Scan for the cell matching the given text and deliver its (x, y) coordinate at center. 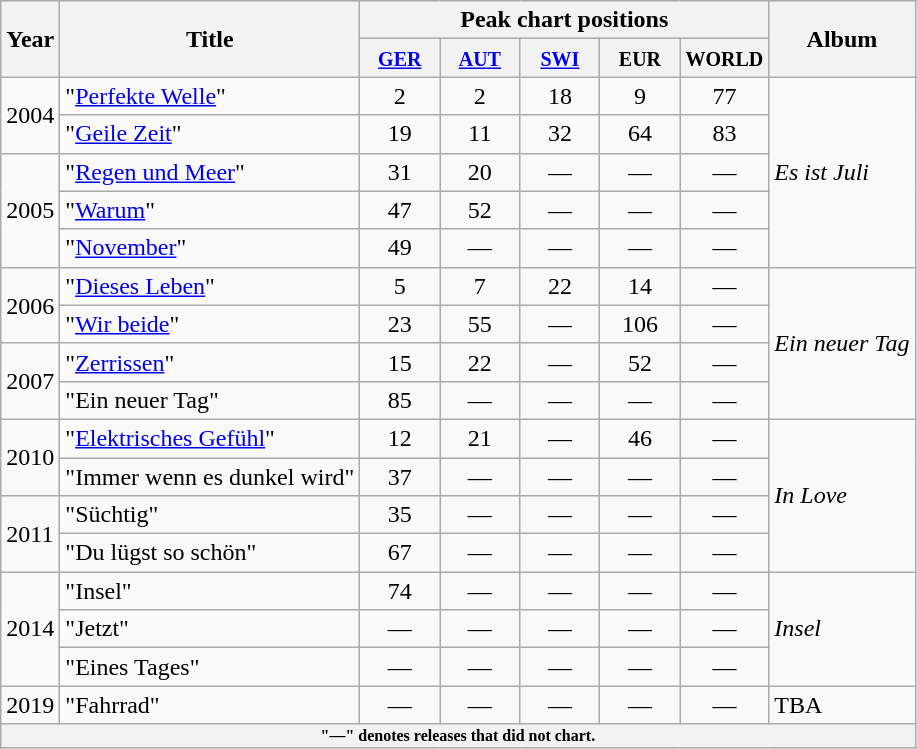
AUT (480, 58)
Ein neuer Tag (842, 343)
Es ist Juli (842, 172)
Year (30, 39)
55 (480, 324)
64 (640, 134)
EUR (640, 58)
18 (560, 96)
11 (480, 134)
"—" denotes releases that did not chart. (458, 736)
WORLD (724, 58)
49 (400, 248)
47 (400, 210)
2011 (30, 534)
37 (400, 477)
85 (400, 400)
"Elektrisches Gefühl" (210, 438)
2007 (30, 381)
"Regen und Meer" (210, 172)
35 (400, 515)
"Immer wenn es dunkel wird" (210, 477)
"Perfekte Welle" (210, 96)
TBA (842, 705)
"Insel" (210, 591)
2005 (30, 210)
21 (480, 438)
67 (400, 553)
2006 (30, 305)
31 (400, 172)
106 (640, 324)
"Jetzt" (210, 629)
12 (400, 438)
Title (210, 39)
"Du lügst so schön" (210, 553)
83 (724, 134)
20 (480, 172)
74 (400, 591)
"November" (210, 248)
Insel (842, 629)
"Eines Tages" (210, 667)
15 (400, 362)
5 (400, 286)
"Warum" (210, 210)
14 (640, 286)
77 (724, 96)
9 (640, 96)
GER (400, 58)
"Ein neuer Tag" (210, 400)
23 (400, 324)
Album (842, 39)
Peak chart positions (564, 20)
2010 (30, 457)
SWI (560, 58)
46 (640, 438)
32 (560, 134)
19 (400, 134)
"Geile Zeit" (210, 134)
"Fahrrad" (210, 705)
2004 (30, 115)
"Zerrissen" (210, 362)
"Wir beide" (210, 324)
"Dieses Leben" (210, 286)
2014 (30, 629)
2019 (30, 705)
7 (480, 286)
In Love (842, 495)
"Süchtig" (210, 515)
